Return (X, Y) of the center of cell containing provided text 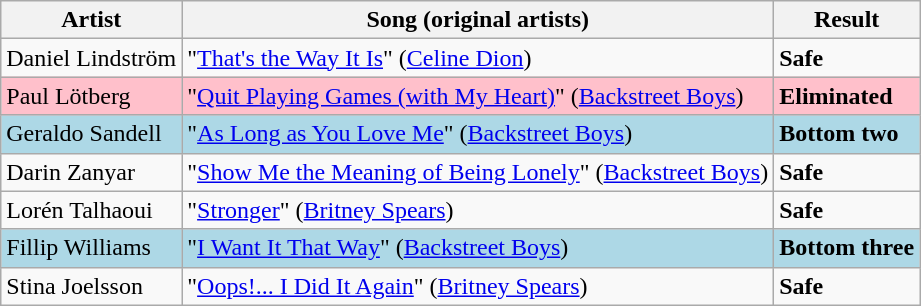
Darin Zanyar (92, 172)
"Stronger" (Britney Spears) (478, 210)
Artist (92, 20)
Paul Lötberg (92, 96)
"As Long as You Love Me" (Backstreet Boys) (478, 134)
Fillip Williams (92, 248)
Lorén Talhaoui (92, 210)
"I Want It That Way" (Backstreet Boys) (478, 248)
"Oops!... I Did It Again" (Britney Spears) (478, 286)
Result (847, 20)
Geraldo Sandell (92, 134)
Bottom two (847, 134)
"That's the Way It Is" (Celine Dion) (478, 58)
"Show Me the Meaning of Being Lonely" (Backstreet Boys) (478, 172)
Bottom three (847, 248)
Eliminated (847, 96)
Song (original artists) (478, 20)
Daniel Lindström (92, 58)
Stina Joelsson (92, 286)
"Quit Playing Games (with My Heart)" (Backstreet Boys) (478, 96)
